Find where the given text appears and provide that cell's center as (X, Y) coordinate. 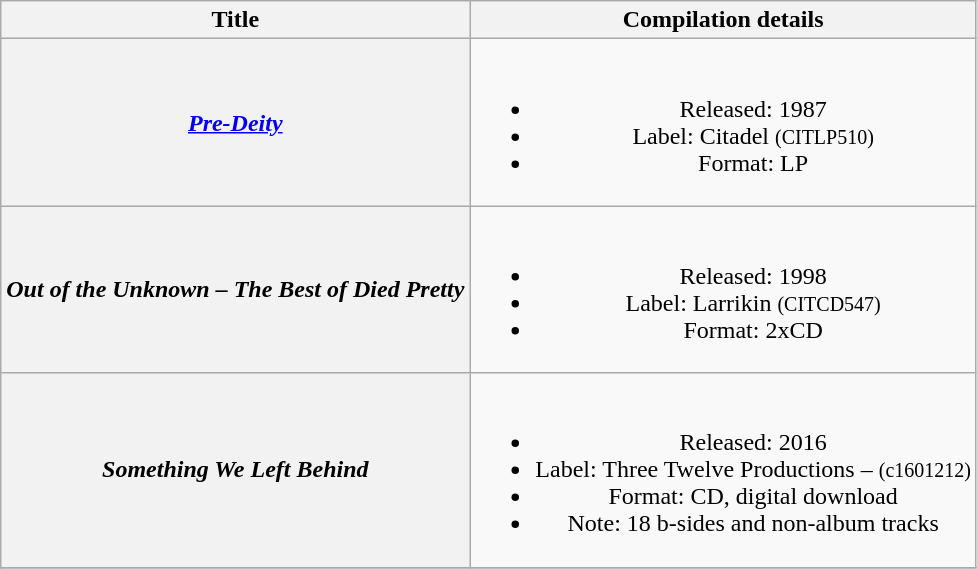
Pre-Deity (236, 122)
Released: 1998Label: Larrikin (CITCD547)Format: 2xCD (724, 290)
Compilation details (724, 20)
Released: 2016Label: Three Twelve Productions – (c1601212)Format: CD, digital downloadNote: 18 b-sides and non-album tracks (724, 470)
Released: 1987Label: Citadel (CITLP510)Format: LP (724, 122)
Something We Left Behind (236, 470)
Title (236, 20)
Out of the Unknown – The Best of Died Pretty (236, 290)
